From the cell containing the given text, extract its center point as [x, y] coordinate. 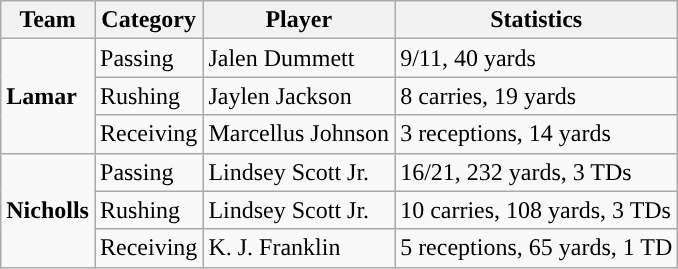
3 receptions, 14 yards [536, 134]
Marcellus Johnson [299, 134]
Jalen Dummett [299, 58]
16/21, 232 yards, 3 TDs [536, 172]
Player [299, 20]
8 carries, 19 yards [536, 96]
Team [48, 20]
10 carries, 108 yards, 3 TDs [536, 210]
9/11, 40 yards [536, 58]
Statistics [536, 20]
Nicholls [48, 210]
Jaylen Jackson [299, 96]
K. J. Franklin [299, 248]
5 receptions, 65 yards, 1 TD [536, 248]
Category [148, 20]
Lamar [48, 96]
